Extract the (X, Y) coordinate from the center of the cell holding the provided text.  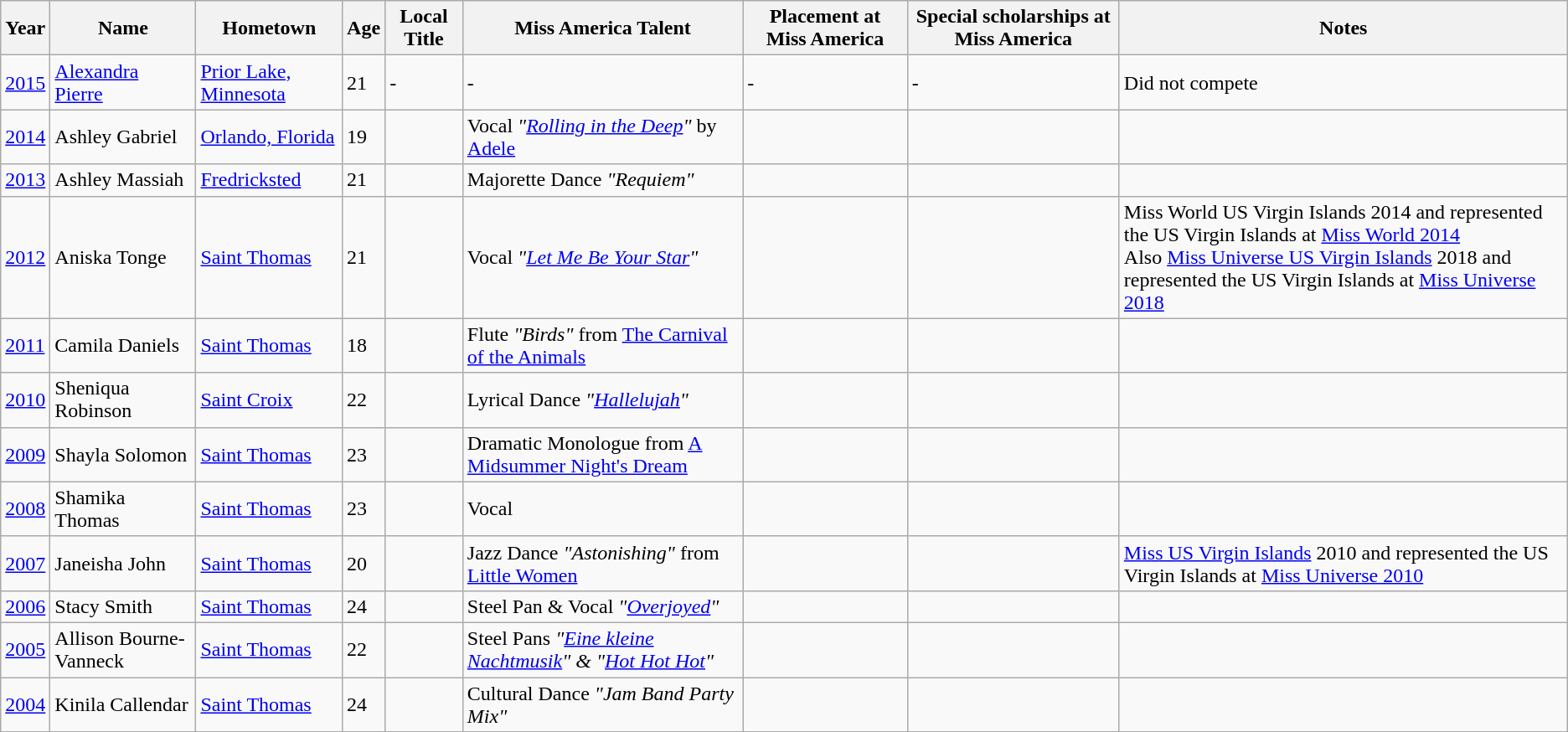
2012 (25, 257)
Steel Pan & Vocal "Overjoyed" (602, 606)
2008 (25, 509)
Stacy Smith (123, 606)
Alexandra Pierre (123, 82)
Hometown (270, 28)
19 (364, 137)
Miss America Talent (602, 28)
Kinila Callendar (123, 704)
2006 (25, 606)
Age (364, 28)
Local Title (424, 28)
2013 (25, 180)
Vocal "Let Me Be Your Star" (602, 257)
Jazz Dance "Astonishing" from Little Women (602, 563)
20 (364, 563)
Year (25, 28)
Janeisha John (123, 563)
2014 (25, 137)
Camila Daniels (123, 345)
Lyrical Dance "Hallelujah" (602, 400)
Majorette Dance "Requiem" (602, 180)
Name (123, 28)
Saint Croix (270, 400)
2015 (25, 82)
Shamika Thomas (123, 509)
Notes (1344, 28)
Ashley Massiah (123, 180)
Fredricksted (270, 180)
Special scholarships at Miss America (1014, 28)
2011 (25, 345)
Ashley Gabriel (123, 137)
Shayla Solomon (123, 454)
Vocal (602, 509)
Vocal "Rolling in the Deep" by Adele (602, 137)
Did not compete (1344, 82)
2005 (25, 650)
Dramatic Monologue from A Midsummer Night's Dream (602, 454)
Allison Bourne-Vanneck (123, 650)
Steel Pans "Eine kleine Nachtmusik" & "Hot Hot Hot" (602, 650)
Flute "Birds" from The Carnival of the Animals (602, 345)
Miss US Virgin Islands 2010 and represented the US Virgin Islands at Miss Universe 2010 (1344, 563)
Prior Lake, Minnesota (270, 82)
18 (364, 345)
Cultural Dance "Jam Band Party Mix" (602, 704)
Aniska Tonge (123, 257)
2009 (25, 454)
Placement at Miss America (826, 28)
Sheniqua Robinson (123, 400)
2010 (25, 400)
2004 (25, 704)
Orlando, Florida (270, 137)
2007 (25, 563)
